Scan for the cell matching the given text and deliver its (x, y) coordinate at center. 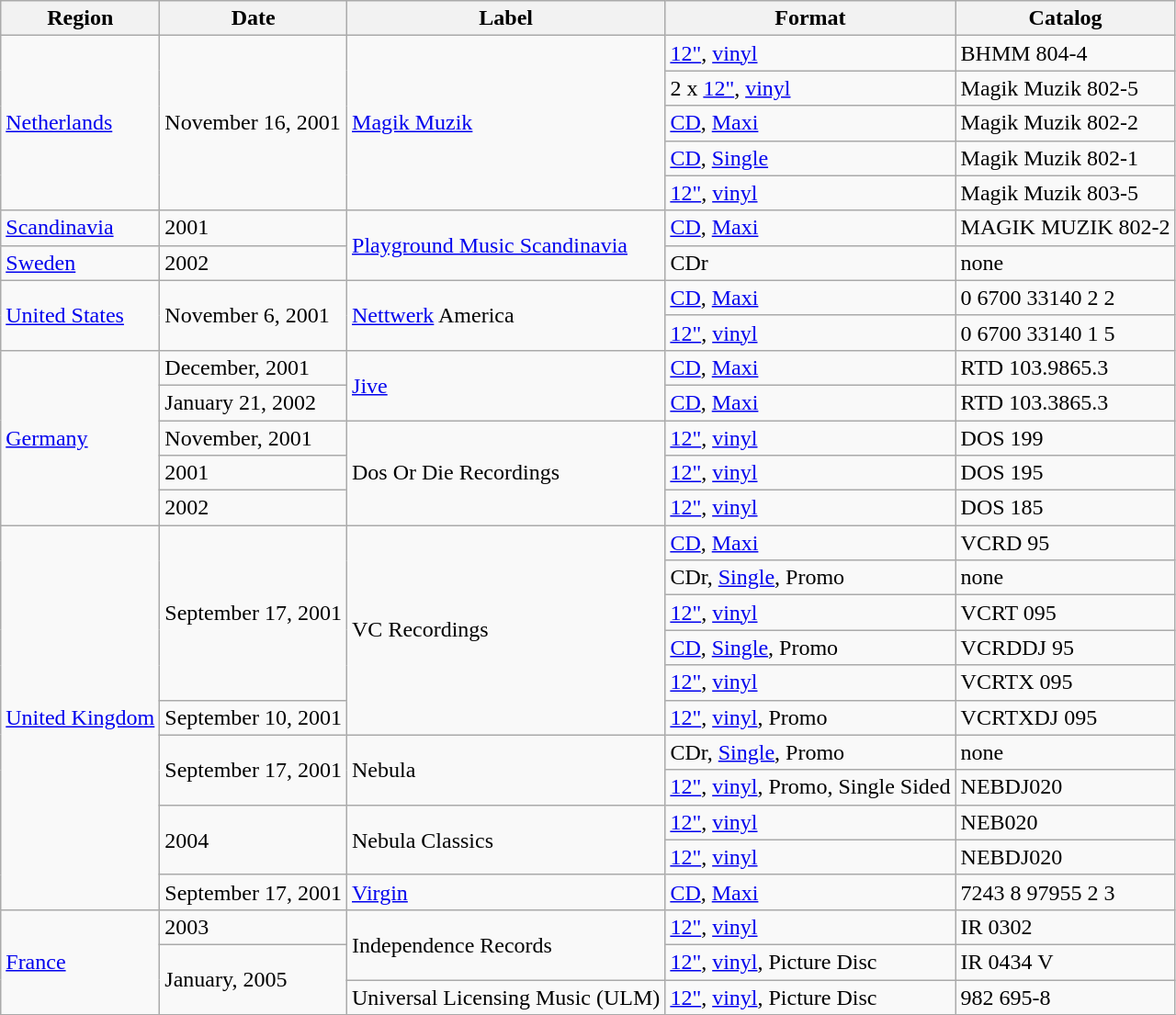
Date (254, 18)
Independence Records (506, 944)
VCRT 095 (1066, 613)
Universal Licensing Music (ULM) (506, 997)
September 10, 2001 (254, 717)
DOS 195 (1066, 473)
Virgin (506, 892)
Scandinavia (81, 228)
0 6700 33140 1 5 (1066, 333)
United Kingdom (81, 718)
Magik Muzik 802-2 (1066, 123)
Magik Muzik 802-1 (1066, 158)
982 695-8 (1066, 997)
DOS 185 (1066, 508)
Netherlands (81, 123)
Nettwerk America (506, 315)
Magik Muzik 803-5 (1066, 193)
Germany (81, 437)
IR 0434 V (1066, 962)
France (81, 962)
Playground Music Scandinavia (506, 245)
December, 2001 (254, 367)
CD, Single (810, 158)
VCRDDJ 95 (1066, 648)
RTD 103.9865.3 (1066, 367)
November 6, 2001 (254, 315)
RTD 103.3865.3 (1066, 402)
January 21, 2002 (254, 402)
Nebula (506, 770)
IR 0302 (1066, 927)
Sweden (81, 263)
VCRTX 095 (1066, 682)
NEB020 (1066, 822)
CDr (810, 263)
Nebula Classics (506, 840)
BHMM 804-4 (1066, 53)
January, 2005 (254, 979)
CD, Single, Promo (810, 648)
Jive (506, 385)
2003 (254, 927)
12", vinyl, Promo, Single Sided (810, 787)
VCRD 95 (1066, 543)
November, 2001 (254, 438)
Label (506, 18)
Magik Muzik 802-5 (1066, 88)
DOS 199 (1066, 438)
Catalog (1066, 18)
VC Recordings (506, 630)
12", vinyl, Promo (810, 717)
MAGIK MUZIK 802-2 (1066, 228)
United States (81, 315)
Dos Or Die Recordings (506, 473)
Format (810, 18)
November 16, 2001 (254, 123)
2004 (254, 840)
Magik Muzik (506, 123)
VCRTXDJ 095 (1066, 717)
7243 8 97955 2 3 (1066, 892)
Region (81, 18)
2 x 12", vinyl (810, 88)
0 6700 33140 2 2 (1066, 298)
